From the cell containing the given text, extract its center point as (x, y) coordinate. 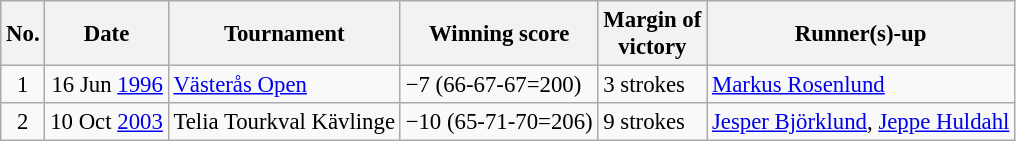
2 (23, 122)
9 strokes (652, 122)
No. (23, 34)
−10 (65-71-70=206) (499, 122)
Runner(s)-up (861, 34)
Västerås Open (284, 85)
10 Oct 2003 (106, 122)
1 (23, 85)
Margin ofvictory (652, 34)
−7 (66-67-67=200) (499, 85)
3 strokes (652, 85)
Winning score (499, 34)
Jesper Björklund, Jeppe Huldahl (861, 122)
16 Jun 1996 (106, 85)
Tournament (284, 34)
Date (106, 34)
Telia Tourkval Kävlinge (284, 122)
Markus Rosenlund (861, 85)
